Capture the cell that displays the provided text and extract its (x, y) central coordinate. 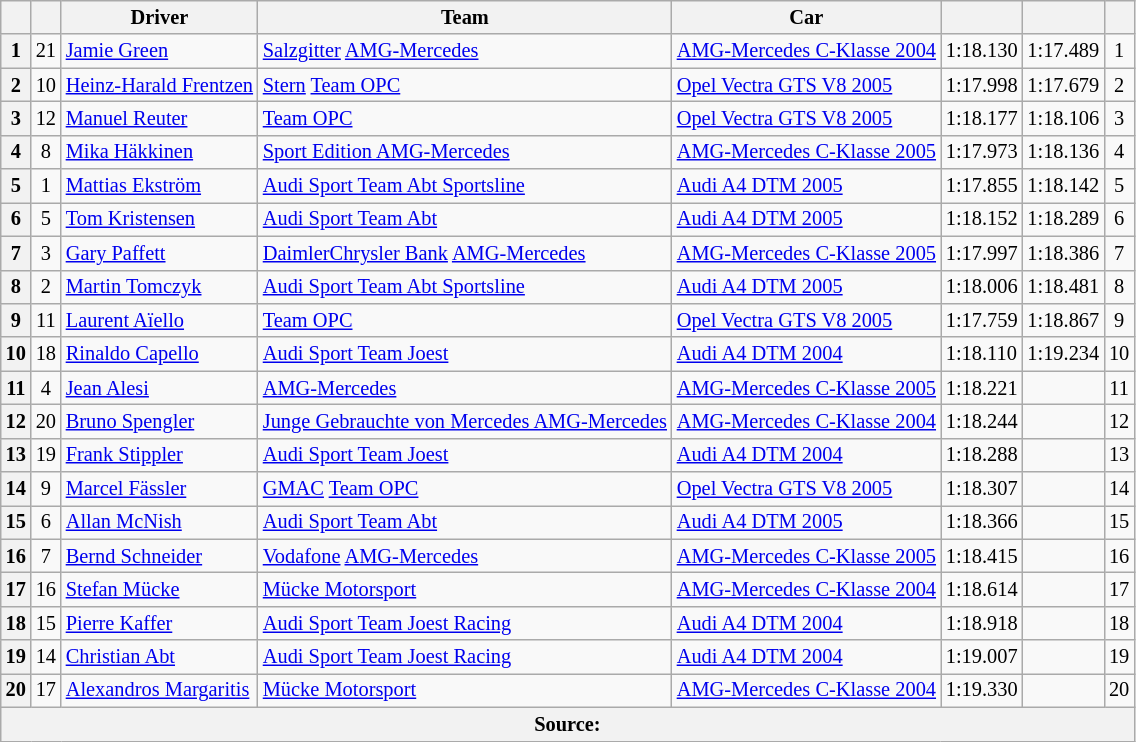
1:17.855 (982, 186)
Stefan Mücke (160, 589)
1:18.307 (982, 489)
Junge Gebrauchte von Mercedes AMG-Mercedes (465, 421)
1:18.481 (1063, 287)
1:18.142 (1063, 186)
Rinaldo Capello (160, 354)
1:18.006 (982, 287)
Pierre Kaffer (160, 623)
Heinz-Harald Frentzen (160, 85)
1:17.998 (982, 85)
1:19.234 (1063, 354)
Source: (568, 724)
Stern Team OPC (465, 85)
Driver (160, 17)
1:18.130 (982, 51)
Alexandros Margaritis (160, 690)
1:18.221 (982, 388)
Martin Tomczyk (160, 287)
Salzgitter AMG-Mercedes (465, 51)
1:18.110 (982, 354)
Car (806, 17)
1:18.918 (982, 623)
1:18.106 (1063, 118)
1:18.366 (982, 522)
Sport Edition AMG-Mercedes (465, 152)
21 (46, 51)
1:18.244 (982, 421)
Manuel Reuter (160, 118)
1:18.867 (1063, 320)
Bruno Spengler (160, 421)
1:18.152 (982, 219)
1:18.614 (982, 589)
1:18.177 (982, 118)
1:18.288 (982, 455)
Christian Abt (160, 657)
Jamie Green (160, 51)
DaimlerChrysler Bank AMG-Mercedes (465, 253)
Frank Stippler (160, 455)
1:17.489 (1063, 51)
Allan McNish (160, 522)
Bernd Schneider (160, 556)
1:19.007 (982, 657)
1:19.330 (982, 690)
1:17.679 (1063, 85)
Tom Kristensen (160, 219)
Team (465, 17)
1:18.386 (1063, 253)
Gary Paffett (160, 253)
Mika Häkkinen (160, 152)
Jean Alesi (160, 388)
1:18.289 (1063, 219)
Mattias Ekström (160, 186)
1:18.136 (1063, 152)
1:17.759 (982, 320)
1:17.997 (982, 253)
1:18.415 (982, 556)
1:17.973 (982, 152)
Laurent Aïello (160, 320)
GMAC Team OPC (465, 489)
Marcel Fässler (160, 489)
AMG-Mercedes (465, 388)
Vodafone AMG-Mercedes (465, 556)
